Locate the cell with the specified text and output its [X, Y] center coordinate. 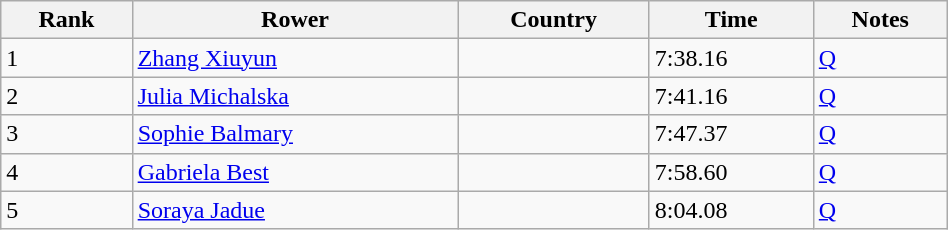
Julia Michalska [295, 96]
7:58.60 [731, 172]
Time [731, 20]
Notes [880, 20]
3 [66, 134]
8:04.08 [731, 210]
7:38.16 [731, 58]
5 [66, 210]
7:47.37 [731, 134]
Gabriela Best [295, 172]
4 [66, 172]
7:41.16 [731, 96]
Sophie Balmary [295, 134]
1 [66, 58]
2 [66, 96]
Rower [295, 20]
Zhang Xiuyun [295, 58]
Rank [66, 20]
Soraya Jadue [295, 210]
Country [554, 20]
